Return the [X, Y] coordinate for the center point of the cell that contains the specified text.  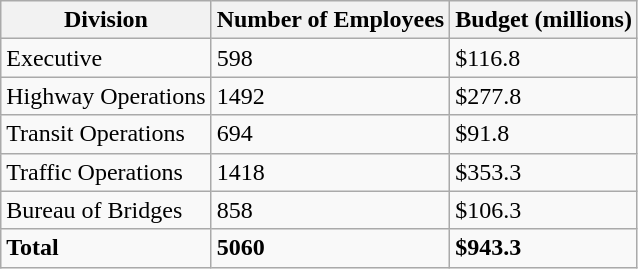
1418 [330, 172]
Division [106, 20]
858 [330, 210]
$943.3 [544, 248]
Number of Employees [330, 20]
Traffic Operations [106, 172]
694 [330, 134]
598 [330, 58]
$277.8 [544, 96]
Highway Operations [106, 96]
Bureau of Bridges [106, 210]
1492 [330, 96]
$91.8 [544, 134]
Total [106, 248]
Transit Operations [106, 134]
$106.3 [544, 210]
$353.3 [544, 172]
Budget (millions) [544, 20]
5060 [330, 248]
Executive [106, 58]
$116.8 [544, 58]
